Scan for the cell matching the given text and deliver its [X, Y] coordinate at center. 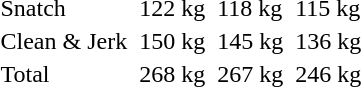
150 kg [172, 41]
145 kg [250, 41]
